Identify which cell holds the provided text, then report its (x, y) central coordinate. 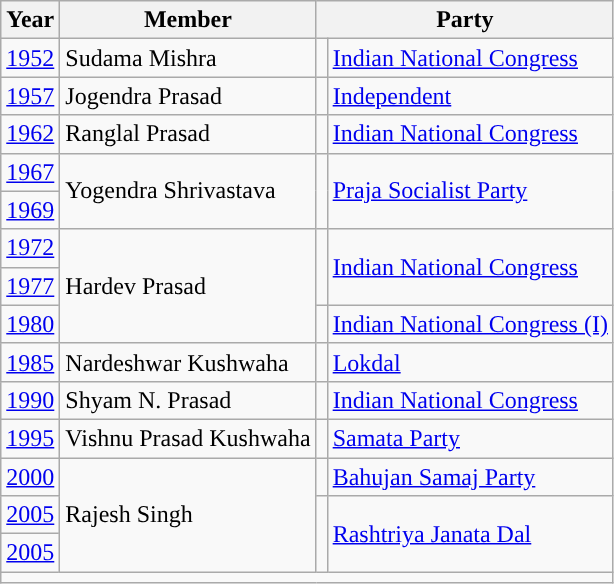
Ranglal Prasad (188, 134)
Samata Party (470, 438)
Independent (470, 96)
Bahujan Samaj Party (470, 477)
1967 (30, 172)
Yogendra Shrivastava (188, 191)
Party (464, 20)
1980 (30, 324)
Praja Socialist Party (470, 191)
Shyam N. Prasad (188, 400)
1969 (30, 210)
Rashtriya Janata Dal (470, 534)
1962 (30, 134)
Vishnu Prasad Kushwaha (188, 438)
1952 (30, 58)
Hardev Prasad (188, 286)
1995 (30, 438)
Year (30, 20)
1972 (30, 248)
Nardeshwar Kushwaha (188, 362)
Lokdal (470, 362)
Jogendra Prasad (188, 96)
Sudama Mishra (188, 58)
2000 (30, 477)
Rajesh Singh (188, 515)
1957 (30, 96)
1990 (30, 400)
1985 (30, 362)
Indian National Congress (I) (470, 324)
1977 (30, 286)
Member (188, 20)
